Identify which cell holds the provided text, then report its (X, Y) central coordinate. 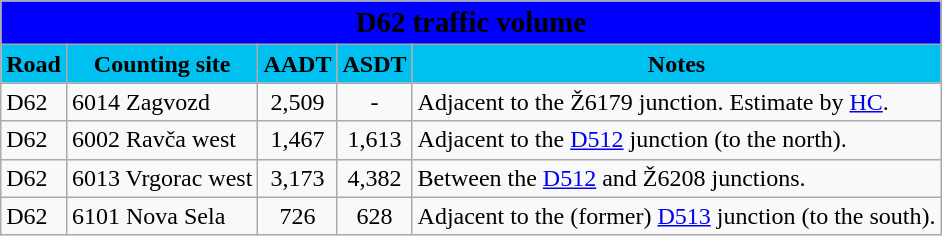
Adjacent to the Ž6179 junction. Estimate by HC. (676, 102)
Road (34, 64)
726 (298, 216)
Between the D512 and Ž6208 junctions. (676, 178)
Notes (676, 64)
2,509 (298, 102)
4,382 (374, 178)
AADT (298, 64)
1,467 (298, 140)
Counting site (162, 64)
Adjacent to the D512 junction (to the north). (676, 140)
- (374, 102)
6002 Ravča west (162, 140)
ASDT (374, 64)
6013 Vrgorac west (162, 178)
1,613 (374, 140)
Adjacent to the (former) D513 junction (to the south). (676, 216)
6101 Nova Sela (162, 216)
D62 traffic volume (471, 23)
6014 Zagvozd (162, 102)
628 (374, 216)
3,173 (298, 178)
